Return the [x, y] coordinate for the center point of the cell that contains the specified text.  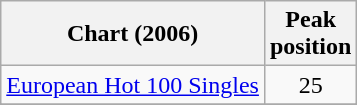
Peakposition [310, 34]
25 [310, 85]
European Hot 100 Singles [133, 85]
Chart (2006) [133, 34]
